Capture the cell that displays the provided text and extract its (X, Y) central coordinate. 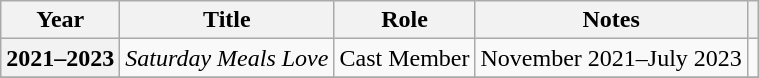
Notes (611, 20)
Year (60, 20)
Title (227, 20)
November 2021–July 2023 (611, 58)
Saturday Meals Love (227, 58)
Role (404, 20)
2021–2023 (60, 58)
Cast Member (404, 58)
